Detect which cell encompasses the target text, then output its [X, Y] center coordinate. 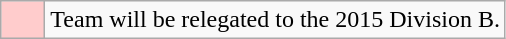
Team will be relegated to the 2015 Division B. [276, 20]
